From the cell containing the given text, extract its center point as [X, Y] coordinate. 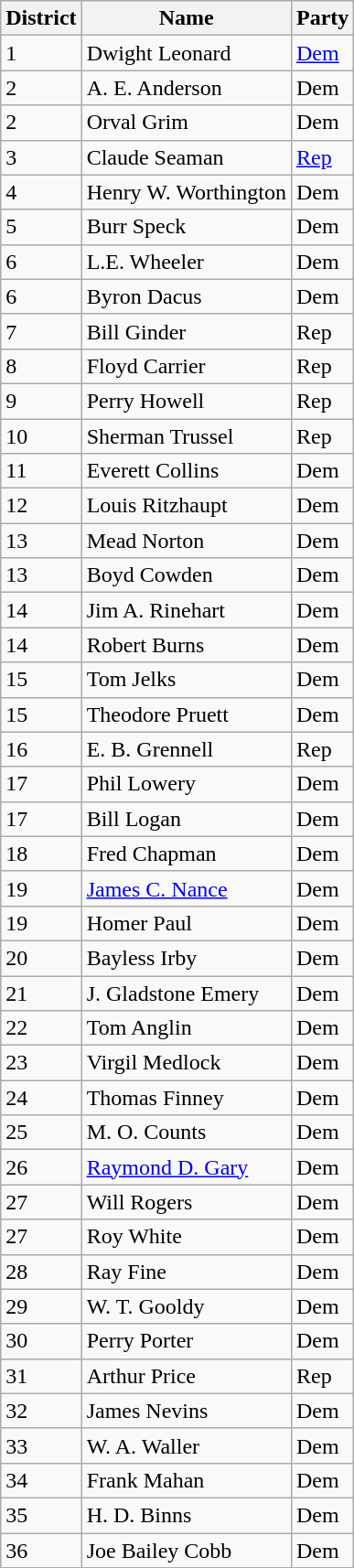
Everett Collins [187, 471]
31 [41, 1376]
12 [41, 506]
Joe Bailey Cobb [187, 1551]
A. E. Anderson [187, 88]
Dwight Leonard [187, 53]
9 [41, 401]
25 [41, 1133]
Ray Fine [187, 1272]
Virgil Medlock [187, 1063]
W. T. Gooldy [187, 1306]
Perry Howell [187, 401]
22 [41, 1028]
29 [41, 1306]
Floyd Carrier [187, 366]
District [41, 18]
Roy White [187, 1237]
Robert Burns [187, 645]
34 [41, 1480]
30 [41, 1341]
1 [41, 53]
26 [41, 1167]
35 [41, 1515]
Party [322, 18]
Jim A. Rinehart [187, 610]
11 [41, 471]
Bill Ginder [187, 331]
J. Gladstone Emery [187, 993]
23 [41, 1063]
Henry W. Worthington [187, 192]
Sherman Trussel [187, 436]
7 [41, 331]
Arthur Price [187, 1376]
Fred Chapman [187, 854]
E. B. Grennell [187, 749]
Louis Ritzhaupt [187, 506]
Burr Speck [187, 227]
20 [41, 958]
W. A. Waller [187, 1445]
Tom Anglin [187, 1028]
18 [41, 854]
Bill Logan [187, 819]
32 [41, 1411]
Byron Dacus [187, 296]
16 [41, 749]
5 [41, 227]
James C. Nance [187, 888]
Raymond D. Gary [187, 1167]
Will Rogers [187, 1202]
8 [41, 366]
H. D. Binns [187, 1515]
Frank Mahan [187, 1480]
21 [41, 993]
M. O. Counts [187, 1133]
Tom Jelks [187, 680]
James Nevins [187, 1411]
10 [41, 436]
3 [41, 157]
Claude Seaman [187, 157]
Orval Grim [187, 123]
Thomas Finney [187, 1098]
Theodore Pruett [187, 714]
L.E. Wheeler [187, 262]
Homer Paul [187, 923]
Boyd Cowden [187, 575]
33 [41, 1445]
4 [41, 192]
28 [41, 1272]
Name [187, 18]
Bayless Irby [187, 958]
24 [41, 1098]
Perry Porter [187, 1341]
Mead Norton [187, 541]
Phil Lowery [187, 784]
36 [41, 1551]
